Search for the cell housing the specified text and yield its (x, y) center coordinate. 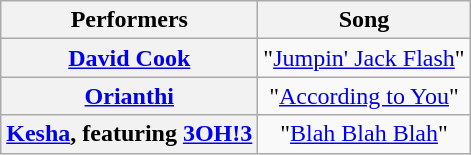
"Blah Blah Blah" (364, 134)
Song (364, 20)
Orianthi (130, 96)
Kesha, featuring 3OH!3 (130, 134)
"Jumpin' Jack Flash" (364, 58)
Performers (130, 20)
David Cook (130, 58)
"According to You" (364, 96)
